Search for the cell housing the specified text and yield its [X, Y] center coordinate. 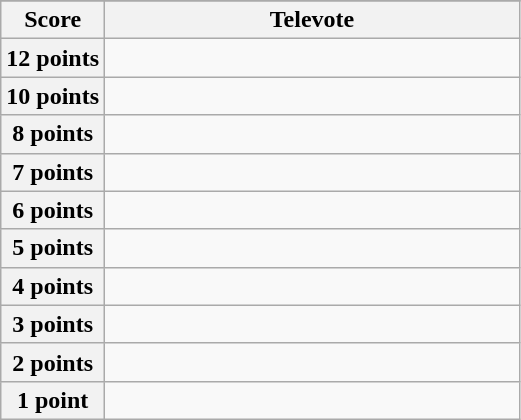
8 points [53, 134]
12 points [53, 58]
7 points [53, 172]
6 points [53, 210]
1 point [53, 400]
5 points [53, 248]
4 points [53, 286]
2 points [53, 362]
Televote [312, 20]
10 points [53, 96]
3 points [53, 324]
Score [53, 20]
